Determine the [X, Y] coordinate at the center of the cell enclosing the given text.  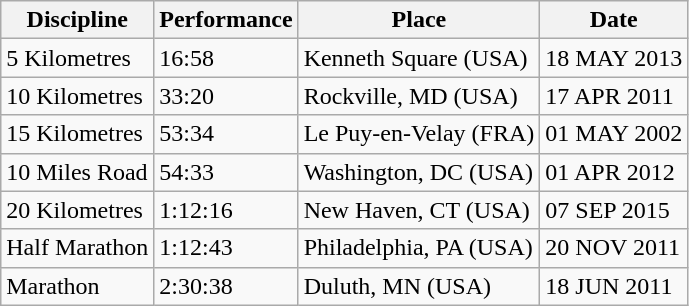
20 Kilometres [78, 210]
54:33 [226, 172]
15 Kilometres [78, 134]
New Haven, CT (USA) [419, 210]
Place [419, 20]
10 Miles Road [78, 172]
1:12:43 [226, 248]
Half Marathon [78, 248]
Washington, DC (USA) [419, 172]
18 JUN 2011 [614, 286]
10 Kilometres [78, 96]
17 APR 2011 [614, 96]
5 Kilometres [78, 58]
16:58 [226, 58]
Discipline [78, 20]
53:34 [226, 134]
20 NOV 2011 [614, 248]
07 SEP 2015 [614, 210]
33:20 [226, 96]
1:12:16 [226, 210]
Kenneth Square (USA) [419, 58]
Performance [226, 20]
Marathon [78, 286]
01 MAY 2002 [614, 134]
01 APR 2012 [614, 172]
Duluth, MN (USA) [419, 286]
18 MAY 2013 [614, 58]
2:30:38 [226, 286]
Date [614, 20]
Le Puy-en-Velay (FRA) [419, 134]
Philadelphia, PA (USA) [419, 248]
Rockville, MD (USA) [419, 96]
